Find where the given text appears and provide that cell's center as [X, Y] coordinate. 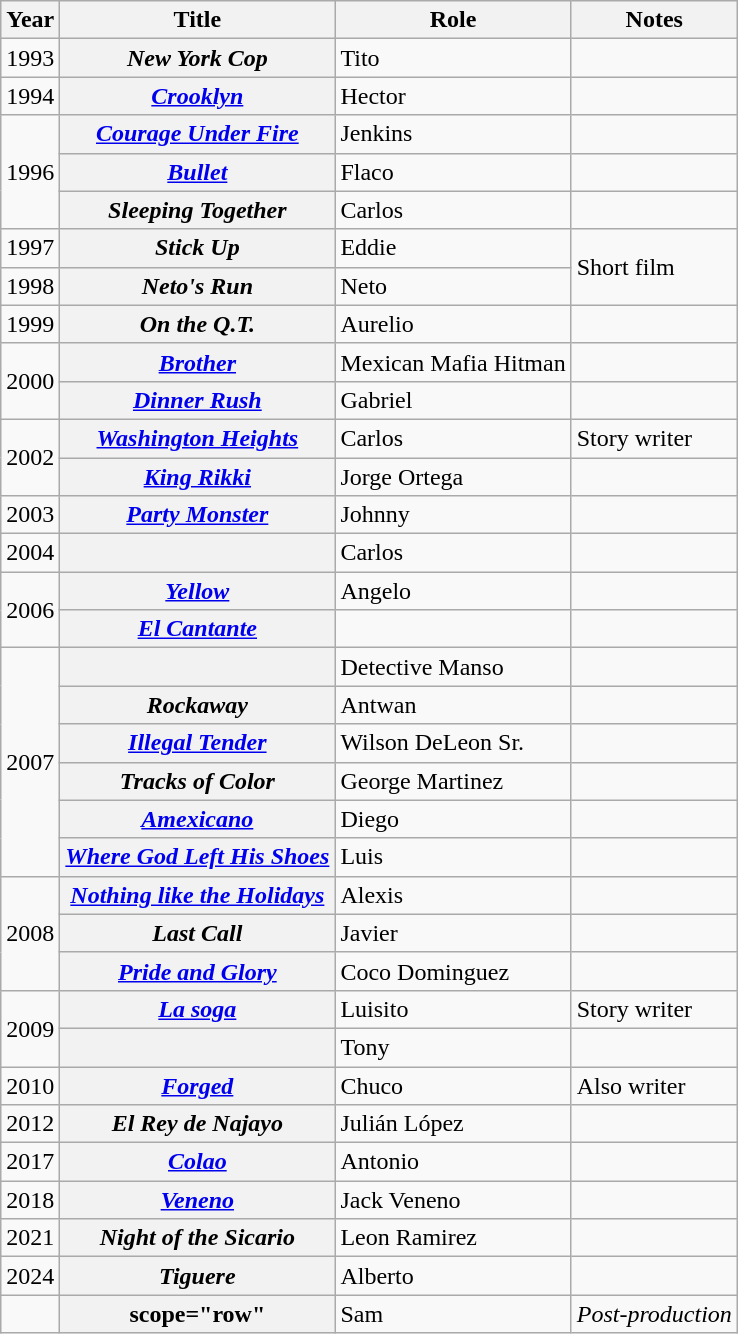
2002 [30, 457]
2021 [30, 1238]
2003 [30, 515]
Role [453, 20]
Colao [198, 1162]
Stick Up [198, 248]
1996 [30, 172]
Antonio [453, 1162]
1994 [30, 96]
Nothing like the Holidays [198, 895]
Brother [198, 362]
2008 [30, 933]
Short film [654, 267]
Yellow [198, 591]
Post-production [654, 1314]
Where God Left His Shoes [198, 857]
Gabriel [453, 400]
Night of the Sicario [198, 1238]
Year [30, 20]
2006 [30, 610]
2010 [30, 1085]
2000 [30, 381]
Neto's Run [198, 286]
Leon Ramirez [453, 1238]
King Rikki [198, 477]
2017 [30, 1162]
Courage Under Fire [198, 134]
2007 [30, 762]
Illegal Tender [198, 743]
Eddie [453, 248]
2024 [30, 1276]
Aurelio [453, 324]
El Cantante [198, 629]
Tony [453, 1047]
Alexis [453, 895]
Johnny [453, 515]
2009 [30, 1028]
Julián López [453, 1124]
Party Monster [198, 515]
Luisito [453, 1009]
Neto [453, 286]
Jorge Ortega [453, 477]
Javier [453, 933]
1999 [30, 324]
Angelo [453, 591]
Hector [453, 96]
La soga [198, 1009]
Rockaway [198, 705]
Forged [198, 1085]
1998 [30, 286]
Jenkins [453, 134]
2018 [30, 1200]
Tito [453, 58]
Sam [453, 1314]
Pride and Glory [198, 971]
Last Call [198, 933]
Mexican Mafia Hitman [453, 362]
On the Q.T. [198, 324]
New York Cop [198, 58]
Flaco [453, 172]
2004 [30, 553]
Also writer [654, 1085]
Wilson DeLeon Sr. [453, 743]
Antwan [453, 705]
Coco Dominguez [453, 971]
Diego [453, 819]
1993 [30, 58]
George Martinez [453, 781]
Dinner Rush [198, 400]
scope="row" [198, 1314]
El Rey de Najayo [198, 1124]
1997 [30, 248]
Bullet [198, 172]
Notes [654, 20]
Crooklyn [198, 96]
Alberto [453, 1276]
Luis [453, 857]
Tracks of Color [198, 781]
Sleeping Together [198, 210]
Title [198, 20]
Chuco [453, 1085]
Detective Manso [453, 667]
Veneno [198, 1200]
Amexicano [198, 819]
Tiguere [198, 1276]
Washington Heights [198, 438]
2012 [30, 1124]
Jack Veneno [453, 1200]
